Detect which cell encompasses the target text, then output its [X, Y] center coordinate. 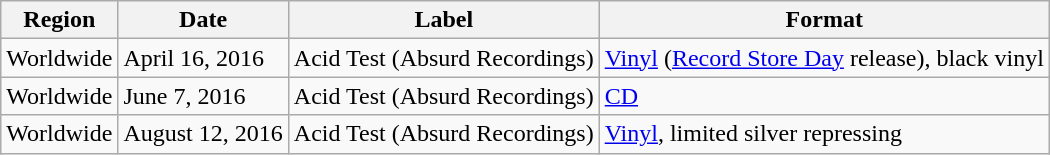
August 12, 2016 [203, 134]
Region [60, 20]
June 7, 2016 [203, 96]
Format [824, 20]
Vinyl (Record Store Day release), black vinyl [824, 58]
Date [203, 20]
April 16, 2016 [203, 58]
CD [824, 96]
Label [444, 20]
Vinyl, limited silver repressing [824, 134]
